Identify which cell holds the provided text, then report its [x, y] central coordinate. 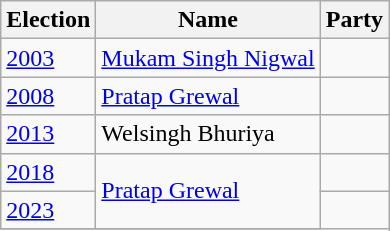
2008 [48, 96]
Name [208, 20]
2018 [48, 172]
2023 [48, 210]
2013 [48, 134]
Welsingh Bhuriya [208, 134]
2003 [48, 58]
Party [354, 20]
Election [48, 20]
Mukam Singh Nigwal [208, 58]
